Scan for the cell matching the given text and deliver its [X, Y] coordinate at center. 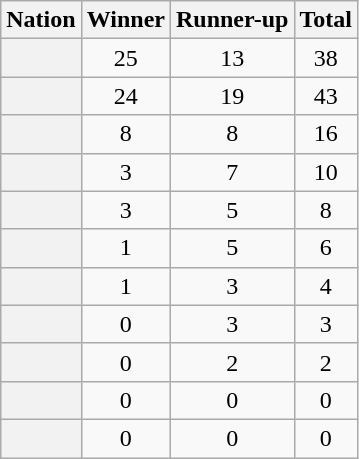
25 [126, 58]
7 [232, 172]
24 [126, 96]
Nation [41, 20]
6 [326, 248]
Winner [126, 20]
13 [232, 58]
10 [326, 172]
Total [326, 20]
4 [326, 286]
19 [232, 96]
43 [326, 96]
Runner-up [232, 20]
38 [326, 58]
16 [326, 134]
